Extract the [X, Y] coordinate from the center of the cell holding the provided text.  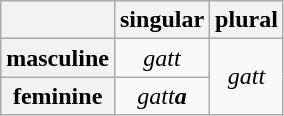
gatta [162, 96]
masculine [58, 58]
singular [162, 20]
feminine [58, 96]
plural [247, 20]
